Find where the given text appears and provide that cell's center as (x, y) coordinate. 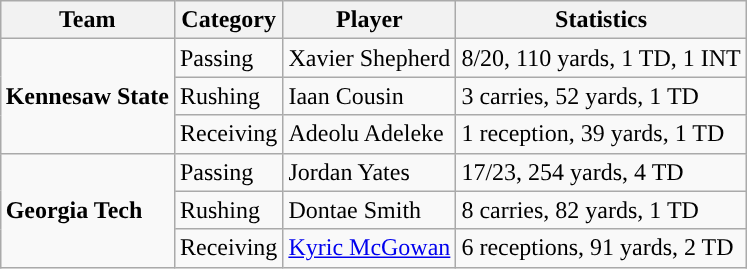
Kyric McGowan (370, 248)
Jordan Yates (370, 172)
Adeolu Adeleke (370, 134)
Kennesaw State (87, 96)
Player (370, 20)
Iaan Cousin (370, 96)
8 carries, 82 yards, 1 TD (601, 210)
Category (228, 20)
3 carries, 52 yards, 1 TD (601, 96)
1 reception, 39 yards, 1 TD (601, 134)
8/20, 110 yards, 1 TD, 1 INT (601, 58)
Georgia Tech (87, 210)
Statistics (601, 20)
Xavier Shepherd (370, 58)
Dontae Smith (370, 210)
6 receptions, 91 yards, 2 TD (601, 248)
17/23, 254 yards, 4 TD (601, 172)
Team (87, 20)
